Detect which cell encompasses the target text, then output its [X, Y] center coordinate. 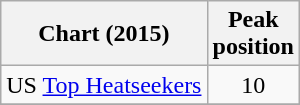
Chart (2015) [104, 34]
10 [253, 85]
US Top Heatseekers [104, 85]
Peakposition [253, 34]
